Return the [X, Y] coordinate for the center point of the cell that contains the specified text.  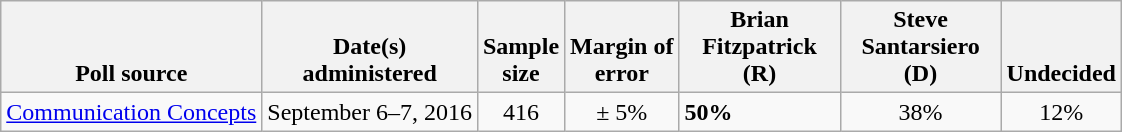
50% [760, 112]
± 5% [622, 112]
Communication Concepts [132, 112]
Samplesize [520, 47]
38% [920, 112]
BrianFitzpatrick (R) [760, 47]
Date(s)administered [370, 47]
416 [520, 112]
12% [1061, 112]
September 6–7, 2016 [370, 112]
SteveSantarsiero (D) [920, 47]
Margin oferror [622, 47]
Undecided [1061, 47]
Poll source [132, 47]
